Return the (x, y) coordinate for the center point of the cell that contains the specified text.  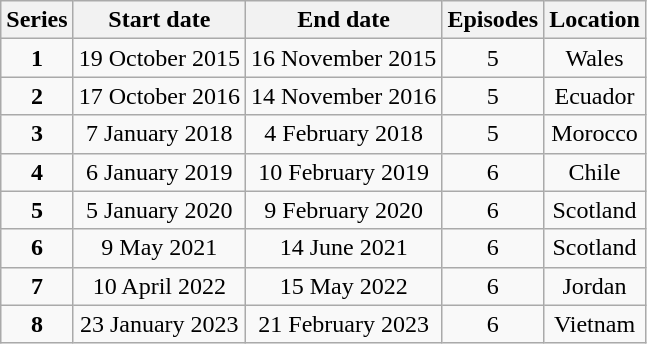
Series (37, 20)
Ecuador (595, 96)
3 (37, 134)
2 (37, 96)
Vietnam (595, 324)
10 April 2022 (159, 286)
1 (37, 58)
9 February 2020 (343, 210)
Wales (595, 58)
6 January 2019 (159, 172)
9 May 2021 (159, 248)
19 October 2015 (159, 58)
10 February 2019 (343, 172)
14 November 2016 (343, 96)
23 January 2023 (159, 324)
15 May 2022 (343, 286)
5 January 2020 (159, 210)
Jordan (595, 286)
16 November 2015 (343, 58)
17 October 2016 (159, 96)
4 February 2018 (343, 134)
8 (37, 324)
7 January 2018 (159, 134)
Morocco (595, 134)
14 June 2021 (343, 248)
Episodes (493, 20)
4 (37, 172)
7 (37, 286)
Chile (595, 172)
21 February 2023 (343, 324)
Location (595, 20)
End date (343, 20)
Start date (159, 20)
